Scan for the cell matching the given text and deliver its (X, Y) coordinate at center. 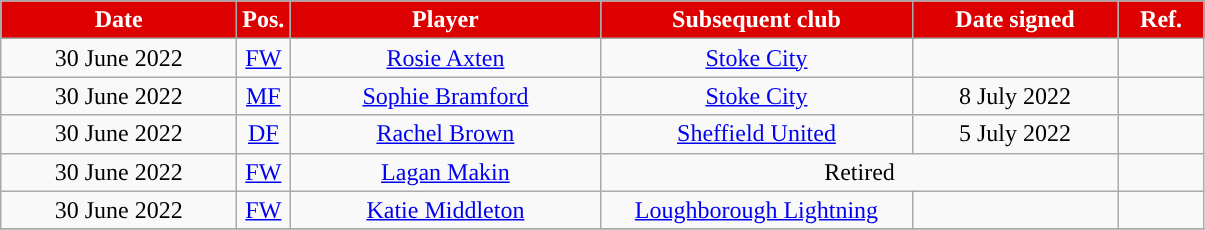
Date (119, 20)
Subsequent club (756, 20)
MF (264, 96)
Katie Middleton (446, 210)
Sheffield United (756, 134)
DF (264, 134)
Retired (860, 172)
Rosie Axten (446, 58)
Loughborough Lightning (756, 210)
Ref. (1161, 20)
Date signed (1015, 20)
8 July 2022 (1015, 96)
Player (446, 20)
Pos. (264, 20)
Sophie Bramford (446, 96)
5 July 2022 (1015, 134)
Rachel Brown (446, 134)
Lagan Makin (446, 172)
